Locate the cell with the specified text and output its (x, y) center coordinate. 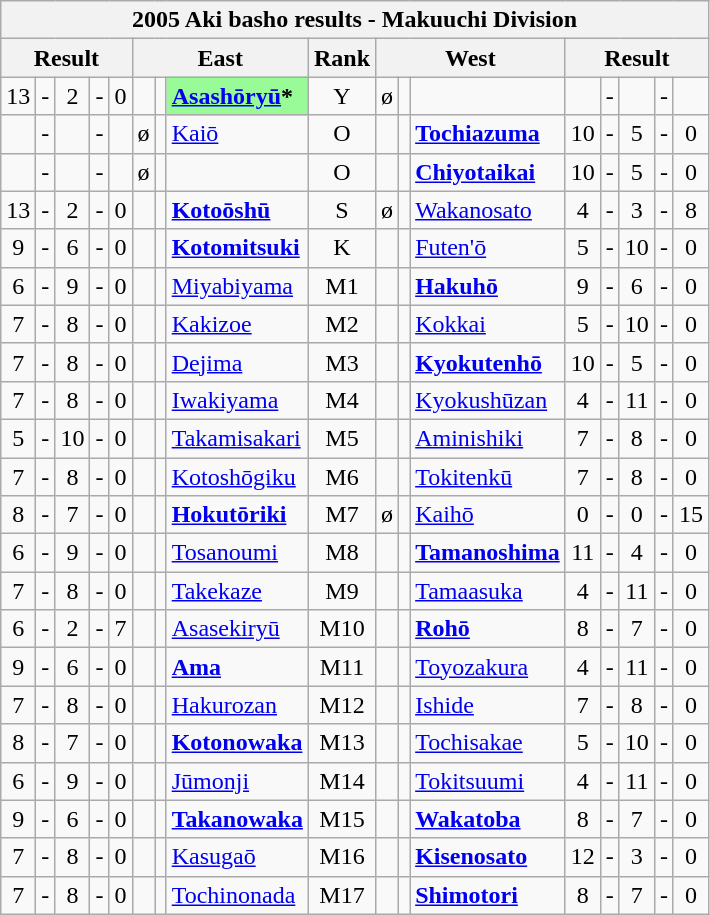
Shimotori (488, 895)
Kokkai (488, 324)
Chiyotaikai (488, 172)
M7 (342, 515)
M12 (342, 705)
Kaiō (237, 134)
Asasekiryū (237, 629)
Aminishiki (488, 438)
Tochinonada (237, 895)
Tamaasuka (488, 591)
Asashōryū* (237, 96)
Kakizoe (237, 324)
M14 (342, 781)
Takekaze (237, 591)
Kotomitsuki (237, 248)
M2 (342, 324)
Futen'ō (488, 248)
Tokitsuumi (488, 781)
Jūmonji (237, 781)
K (342, 248)
Toyozakura (488, 667)
M9 (342, 591)
Kisenosato (488, 857)
M1 (342, 286)
M10 (342, 629)
M5 (342, 438)
Hakurozan (237, 705)
Kyokutenhō (488, 362)
S (342, 210)
M15 (342, 819)
Kotoshōgiku (237, 477)
M13 (342, 743)
Takamisakari (237, 438)
Ishide (488, 705)
Hokutōriki (237, 515)
Dejima (237, 362)
M3 (342, 362)
Kaihō (488, 515)
Kyokushūzan (488, 400)
M6 (342, 477)
Rohō (488, 629)
East (220, 58)
2005 Aki basho results - Makuuchi Division (355, 20)
Takanowaka (237, 819)
Miyabiyama (237, 286)
12 (582, 857)
M8 (342, 553)
Wakatoba (488, 819)
M11 (342, 667)
Wakanosato (488, 210)
15 (690, 515)
Hakuhō (488, 286)
Y (342, 96)
Iwakiyama (237, 400)
Tosanoumi (237, 553)
Kasugaō (237, 857)
M17 (342, 895)
M4 (342, 400)
Ama (237, 667)
West (471, 58)
Kotonowaka (237, 743)
Tamanoshima (488, 553)
Kotoōshū (237, 210)
Tochisakae (488, 743)
Tokitenkū (488, 477)
Tochiazuma (488, 134)
Rank (342, 58)
M16 (342, 857)
